Capture the cell that displays the provided text and extract its [X, Y] central coordinate. 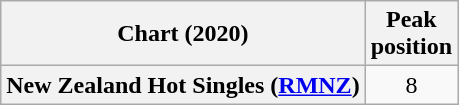
8 [411, 85]
Chart (2020) [183, 34]
Peakposition [411, 34]
New Zealand Hot Singles (RMNZ) [183, 85]
